Pinpoint the cell where the given text exists, returning its [X, Y] midpoint coordinate. 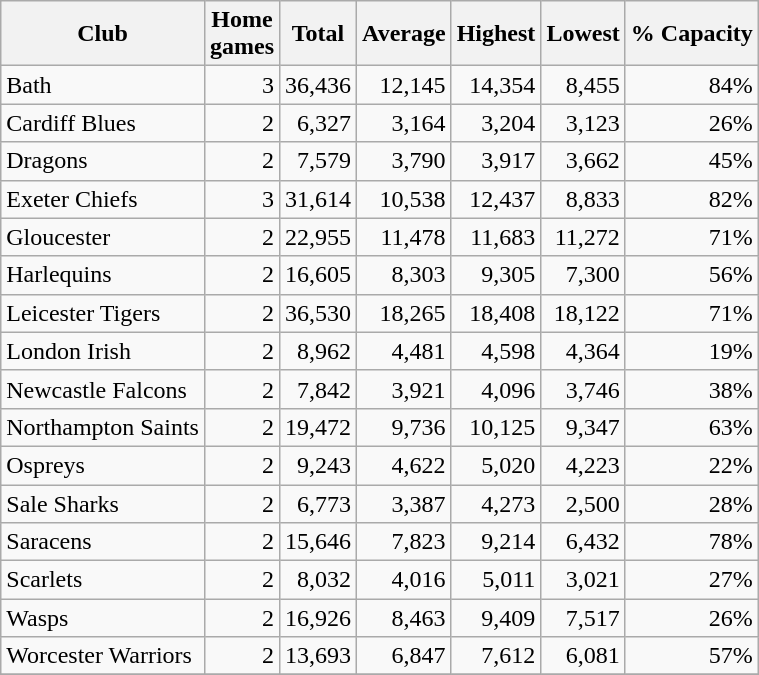
36,436 [318, 85]
8,463 [404, 618]
Total [318, 34]
8,962 [318, 351]
84% [692, 85]
Cardiff Blues [103, 123]
57% [692, 656]
Homegames [242, 34]
11,683 [496, 237]
7,823 [404, 542]
Gloucester [103, 237]
13,693 [318, 656]
Dragons [103, 161]
4,016 [404, 580]
% Capacity [692, 34]
31,614 [318, 199]
8,833 [583, 199]
Scarlets [103, 580]
Northampton Saints [103, 427]
Ospreys [103, 465]
8,032 [318, 580]
16,926 [318, 618]
8,303 [404, 275]
16,605 [318, 275]
11,478 [404, 237]
3,021 [583, 580]
3,387 [404, 503]
Sale Sharks [103, 503]
9,305 [496, 275]
9,243 [318, 465]
Wasps [103, 618]
27% [692, 580]
9,347 [583, 427]
5,011 [496, 580]
Exeter Chiefs [103, 199]
18,122 [583, 313]
2,500 [583, 503]
4,223 [583, 465]
45% [692, 161]
3,790 [404, 161]
22,955 [318, 237]
Lowest [583, 34]
7,842 [318, 389]
7,579 [318, 161]
6,847 [404, 656]
London Irish [103, 351]
3,123 [583, 123]
9,409 [496, 618]
7,612 [496, 656]
4,598 [496, 351]
Harlequins [103, 275]
3,662 [583, 161]
4,364 [583, 351]
19% [692, 351]
Bath [103, 85]
6,327 [318, 123]
10,125 [496, 427]
22% [692, 465]
28% [692, 503]
78% [692, 542]
7,517 [583, 618]
Club [103, 34]
15,646 [318, 542]
6,432 [583, 542]
7,300 [583, 275]
12,145 [404, 85]
63% [692, 427]
12,437 [496, 199]
4,622 [404, 465]
3,204 [496, 123]
4,481 [404, 351]
56% [692, 275]
6,773 [318, 503]
10,538 [404, 199]
4,273 [496, 503]
Leicester Tigers [103, 313]
3,921 [404, 389]
38% [692, 389]
3,746 [583, 389]
18,265 [404, 313]
18,408 [496, 313]
3,917 [496, 161]
82% [692, 199]
3,164 [404, 123]
14,354 [496, 85]
Saracens [103, 542]
Average [404, 34]
8,455 [583, 85]
19,472 [318, 427]
36,530 [318, 313]
4,096 [496, 389]
9,736 [404, 427]
6,081 [583, 656]
Newcastle Falcons [103, 389]
9,214 [496, 542]
11,272 [583, 237]
Worcester Warriors [103, 656]
Highest [496, 34]
5,020 [496, 465]
